Locate the cell with the specified text and output its (x, y) center coordinate. 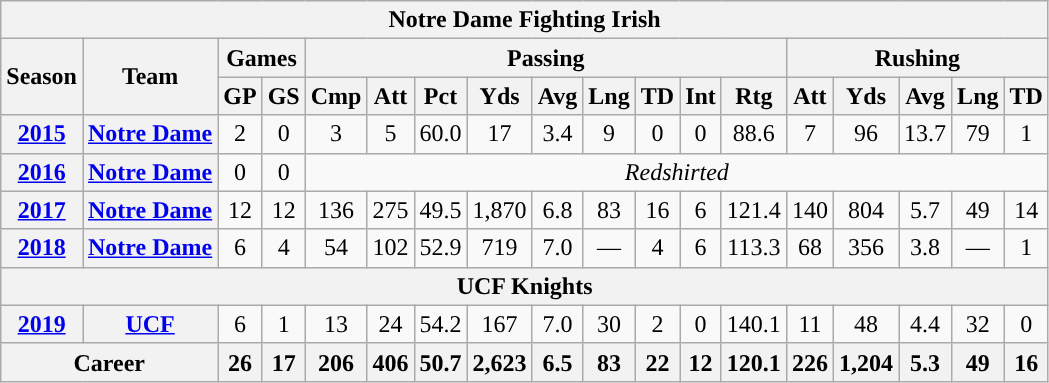
5 (390, 134)
60.0 (440, 134)
13.7 (926, 134)
49.5 (440, 210)
54.2 (440, 324)
356 (866, 248)
1,204 (866, 362)
5.3 (926, 362)
Rushing (917, 58)
50.7 (440, 362)
719 (500, 248)
13 (336, 324)
Games (262, 58)
2018 (42, 248)
206 (336, 362)
Pct (440, 96)
GP (240, 96)
GS (284, 96)
Notre Dame Fighting Irish (525, 20)
121.4 (754, 210)
1,870 (500, 210)
24 (390, 324)
140 (810, 210)
406 (390, 362)
2017 (42, 210)
48 (866, 324)
136 (336, 210)
3.4 (558, 134)
3 (336, 134)
52.9 (440, 248)
120.1 (754, 362)
6.8 (558, 210)
2019 (42, 324)
68 (810, 248)
4.4 (926, 324)
3.8 (926, 248)
Rtg (754, 96)
102 (390, 248)
UCF (150, 324)
2015 (42, 134)
167 (500, 324)
79 (978, 134)
6.5 (558, 362)
22 (657, 362)
Career (110, 362)
11 (810, 324)
9 (609, 134)
Team (150, 77)
275 (390, 210)
226 (810, 362)
140.1 (754, 324)
88.6 (754, 134)
UCF Knights (525, 286)
96 (866, 134)
7 (810, 134)
Redshirted (676, 172)
26 (240, 362)
Int (701, 96)
Passing (546, 58)
804 (866, 210)
54 (336, 248)
Season (42, 77)
14 (1026, 210)
5.7 (926, 210)
2,623 (500, 362)
113.3 (754, 248)
Cmp (336, 96)
2016 (42, 172)
32 (978, 324)
30 (609, 324)
